Return (x, y) of the center of cell containing provided text 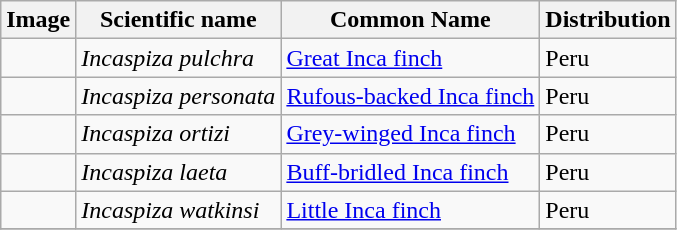
Image (38, 20)
Incaspiza laeta (178, 172)
Rufous-backed Inca finch (410, 96)
Buff-bridled Inca finch (410, 172)
Common Name (410, 20)
Incaspiza personata (178, 96)
Great Inca finch (410, 58)
Grey-winged Inca finch (410, 134)
Little Inca finch (410, 210)
Scientific name (178, 20)
Distribution (608, 20)
Incaspiza watkinsi (178, 210)
Incaspiza pulchra (178, 58)
Incaspiza ortizi (178, 134)
